Detect which cell encompasses the target text, then output its [x, y] center coordinate. 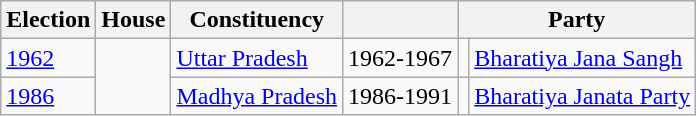
1962 [48, 58]
1986 [48, 96]
Bharatiya Janata Party [582, 96]
Bharatiya Jana Sangh [582, 58]
Election [48, 20]
1986-1991 [400, 96]
Madhya Pradesh [257, 96]
Uttar Pradesh [257, 58]
House [134, 20]
Constituency [257, 20]
1962-1967 [400, 58]
Party [577, 20]
